For the text-containing cell, return its midpoint in (X, Y) coordinate format. 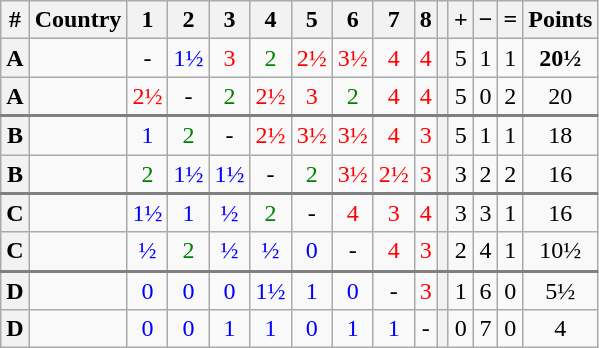
Country (78, 20)
= (510, 20)
10½ (560, 252)
8 (426, 20)
5½ (560, 290)
20 (560, 96)
18 (560, 136)
− (486, 20)
# (15, 20)
20½ (560, 58)
Points (560, 20)
+ (460, 20)
